Pinpoint the cell where the given text exists, returning its (X, Y) midpoint coordinate. 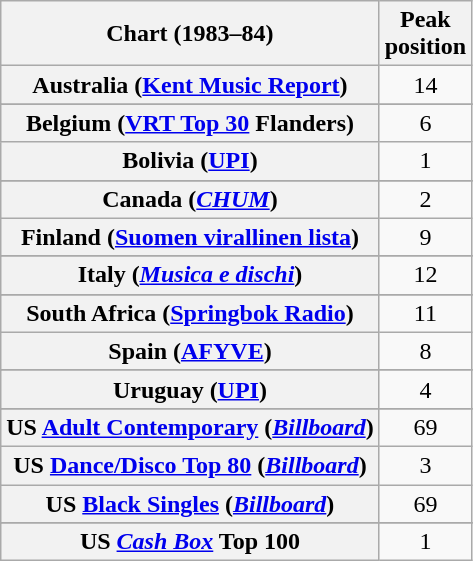
Australia (Kent Music Report) (190, 85)
11 (425, 313)
8 (425, 351)
6 (425, 123)
South Africa (Springbok Radio) (190, 313)
Italy (Musica e dischi) (190, 275)
US Dance/Disco Top 80 (Billboard) (190, 465)
2 (425, 199)
Chart (1983–84) (190, 34)
9 (425, 237)
12 (425, 275)
Uruguay (UPI) (190, 389)
US Cash Box Top 100 (190, 542)
US Adult Contemporary (Billboard) (190, 427)
Finland (Suomen virallinen lista) (190, 237)
Peakposition (425, 34)
4 (425, 389)
Canada (CHUM) (190, 199)
Bolivia (UPI) (190, 161)
Spain (AFYVE) (190, 351)
3 (425, 465)
US Black Singles (Billboard) (190, 503)
Belgium (VRT Top 30 Flanders) (190, 123)
14 (425, 85)
